Provide the [x, y] coordinate of the cell's center where the given text is located.  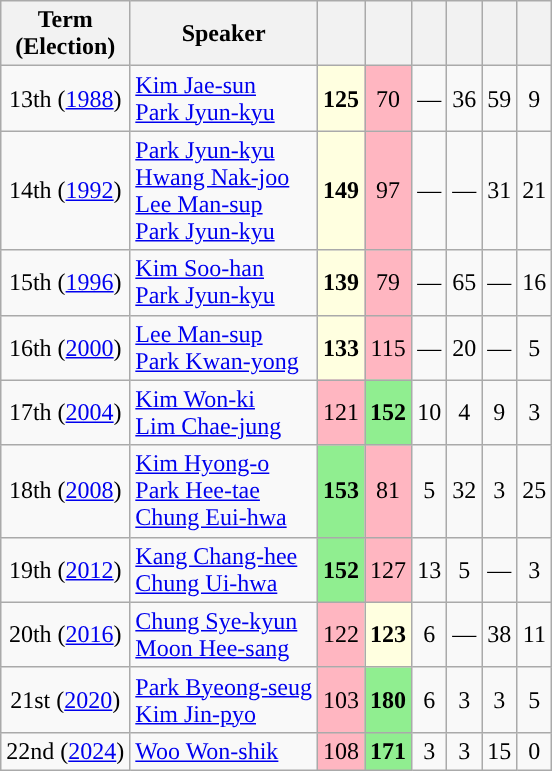
81 [388, 491]
16 [534, 282]
Speaker [224, 34]
21st (2020) [66, 700]
17th (2004) [66, 412]
13th (1988) [66, 98]
127 [388, 570]
149 [342, 190]
Kim Soo-han Park Jyun-kyu [224, 282]
20 [464, 348]
121 [342, 412]
108 [342, 751]
14th (1992) [66, 190]
59 [500, 98]
79 [388, 282]
139 [342, 282]
122 [342, 634]
16th (2000) [66, 348]
13 [430, 570]
19th (2012) [66, 570]
Term(Election) [66, 34]
32 [464, 491]
115 [388, 348]
22nd (2024) [66, 751]
21 [534, 190]
70 [388, 98]
11 [534, 634]
15 [500, 751]
Kim Won-ki Lim Chae-jung [224, 412]
Kim Hyong-o Park Hee-tae Chung Eui-hwa [224, 491]
Woo Won-shik [224, 751]
Kang Chang-hee Chung Ui-hwa [224, 570]
0 [534, 751]
18th (2008) [66, 491]
4 [464, 412]
Kim Jae-sun Park Jyun-kyu [224, 98]
171 [388, 751]
97 [388, 190]
125 [342, 98]
Park Jyun-kyu Hwang Nak-joo Lee Man-sup Park Jyun-kyu [224, 190]
31 [500, 190]
103 [342, 700]
123 [388, 634]
153 [342, 491]
38 [500, 634]
Chung Sye-kyun Moon Hee-sang [224, 634]
180 [388, 700]
Lee Man-sup Park Kwan-yong [224, 348]
10 [430, 412]
36 [464, 98]
65 [464, 282]
25 [534, 491]
20th (2016) [66, 634]
133 [342, 348]
15th (1996) [66, 282]
Park Byeong-seug Kim Jin-pyo [224, 700]
